Output the [X, Y] coordinate of the center of the cell containing the given text.  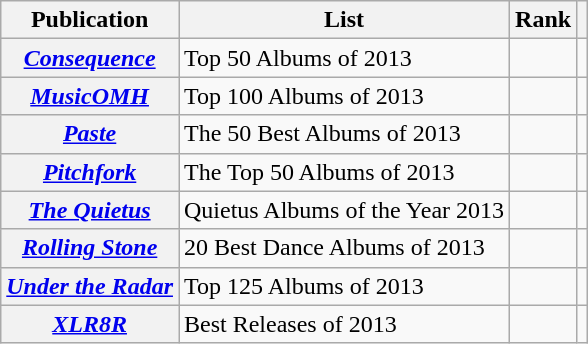
Top 50 Albums of 2013 [344, 58]
Top 125 Albums of 2013 [344, 286]
20 Best Dance Albums of 2013 [344, 248]
The Quietus [90, 210]
The 50 Best Albums of 2013 [344, 134]
List [344, 20]
Pitchfork [90, 172]
The Top 50 Albums of 2013 [344, 172]
Top 100 Albums of 2013 [344, 96]
XLR8R [90, 324]
Rolling Stone [90, 248]
Publication [90, 20]
Under the Radar [90, 286]
Quietus Albums of the Year 2013 [344, 210]
Rank [544, 20]
Best Releases of 2013 [344, 324]
MusicOMH [90, 96]
Consequence [90, 58]
Paste [90, 134]
